Search for the cell housing the specified text and yield its [x, y] center coordinate. 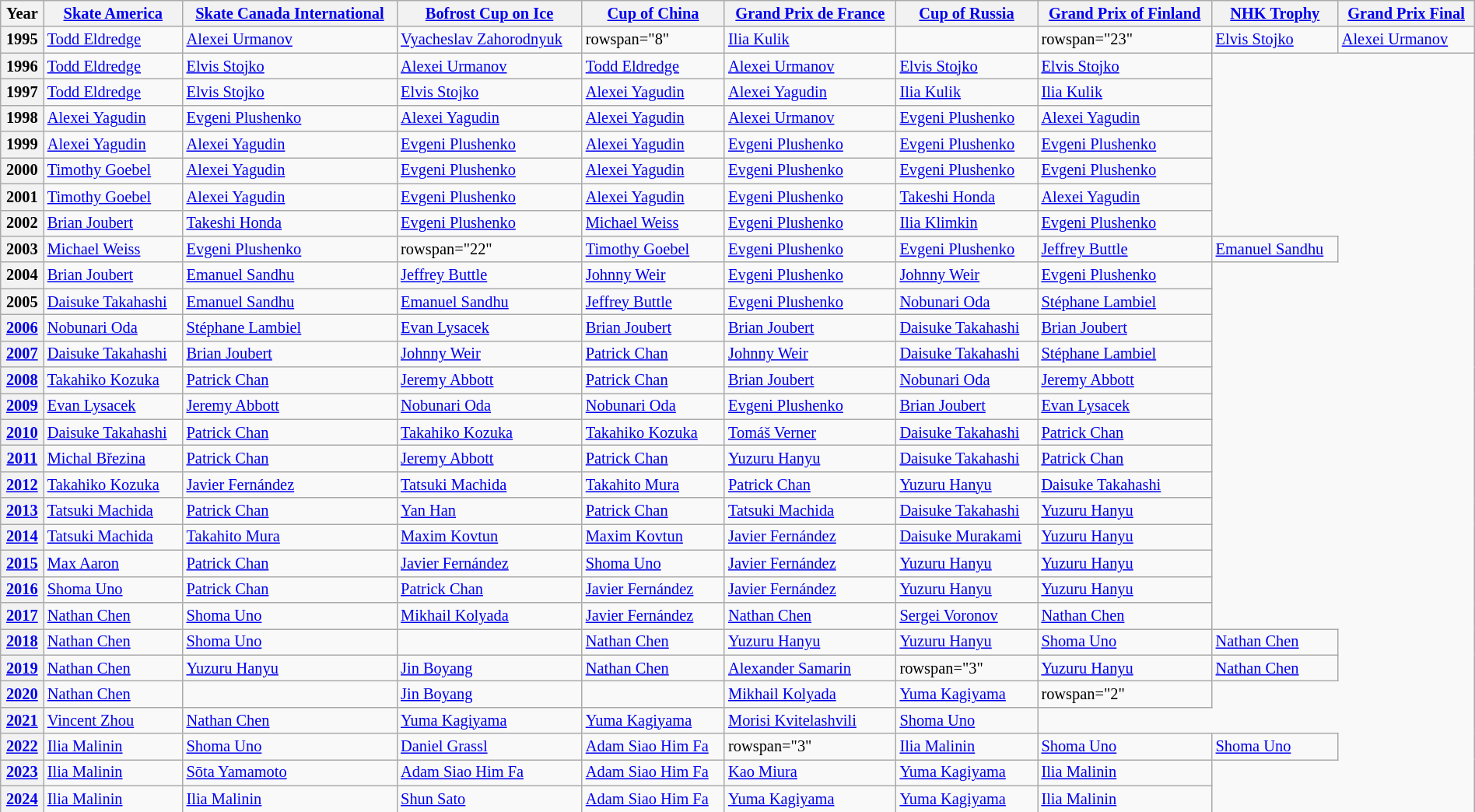
2003 [22, 249]
2016 [22, 590]
2010 [22, 432]
NHK Trophy [1275, 13]
Grand Prix de France [810, 13]
2019 [22, 668]
Yan Han [489, 511]
1997 [22, 92]
Daisuke Murakami [967, 537]
Bofrost Cup on Ice [489, 13]
rowspan="8" [653, 40]
2011 [22, 458]
Sōta Yamamoto [290, 772]
2013 [22, 511]
Skate America [114, 13]
Sergei Voronov [967, 615]
Cup of China [653, 13]
2022 [22, 747]
2020 [22, 694]
2012 [22, 485]
Alexander Samarin [810, 668]
rowspan="23" [1125, 40]
2000 [22, 170]
2001 [22, 197]
2007 [22, 354]
rowspan="2" [1125, 694]
Ilia Klimkin [967, 223]
2021 [22, 720]
Vyacheslav Zahorodnyuk [489, 40]
Grand Prix of Finland [1125, 13]
2005 [22, 302]
Cup of Russia [967, 13]
1996 [22, 66]
2004 [22, 275]
2015 [22, 563]
2002 [22, 223]
2009 [22, 406]
Skate Canada International [290, 13]
2014 [22, 537]
Vincent Zhou [114, 720]
Kao Miura [810, 772]
2024 [22, 799]
Michal Březina [114, 458]
Grand Prix Final [1407, 13]
Daniel Grassl [489, 747]
Max Aaron [114, 563]
2018 [22, 642]
rowspan="22" [489, 249]
1995 [22, 40]
Year [22, 13]
Morisi Kvitelashvili [810, 720]
2006 [22, 327]
1998 [22, 118]
1999 [22, 145]
2008 [22, 380]
2017 [22, 615]
Tomáš Verner [810, 432]
2023 [22, 772]
Shun Sato [489, 799]
